Determine the (X, Y) coordinate at the center of the cell enclosing the given text.  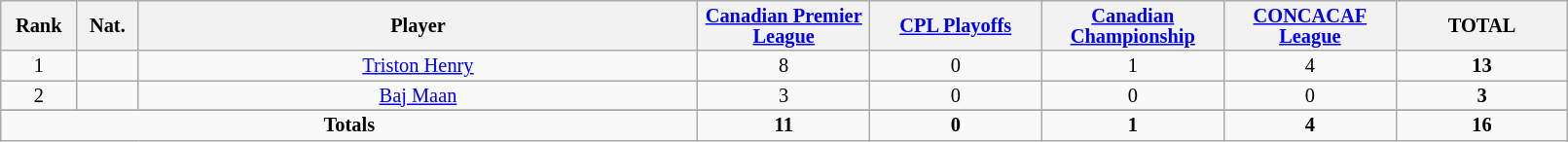
CONCACAF League (1310, 25)
8 (784, 66)
TOTAL (1481, 25)
Canadian Premier League (784, 25)
Totals (349, 124)
Triston Henry (419, 66)
Canadian Championship (1133, 25)
2 (39, 95)
13 (1481, 66)
Player (419, 25)
11 (784, 124)
Baj Maan (419, 95)
16 (1481, 124)
Rank (39, 25)
Nat. (107, 25)
CPL Playoffs (956, 25)
